From the cell containing the given text, extract its center point as (X, Y) coordinate. 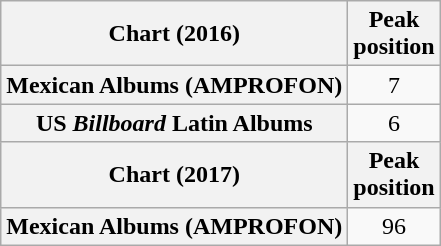
6 (394, 123)
Chart (2017) (174, 174)
96 (394, 226)
7 (394, 85)
US Billboard Latin Albums (174, 123)
Chart (2016) (174, 34)
